For the text-containing cell, return its midpoint in (x, y) coordinate format. 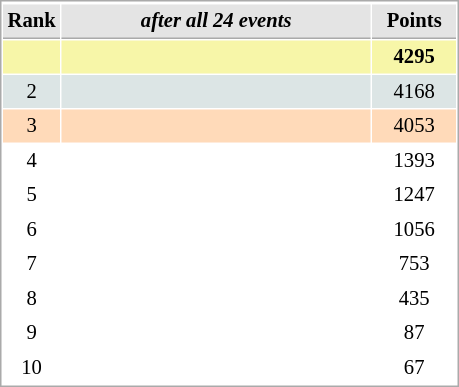
8 (32, 298)
4295 (414, 56)
after all 24 events (216, 21)
435 (414, 298)
Rank (32, 21)
3 (32, 126)
10 (32, 368)
87 (414, 332)
7 (32, 264)
1056 (414, 230)
4168 (414, 92)
5 (32, 194)
Points (414, 21)
9 (32, 332)
4 (32, 160)
67 (414, 368)
1247 (414, 194)
4053 (414, 126)
753 (414, 264)
6 (32, 230)
2 (32, 92)
1393 (414, 160)
